Find where the given text appears and provide that cell's center as [x, y] coordinate. 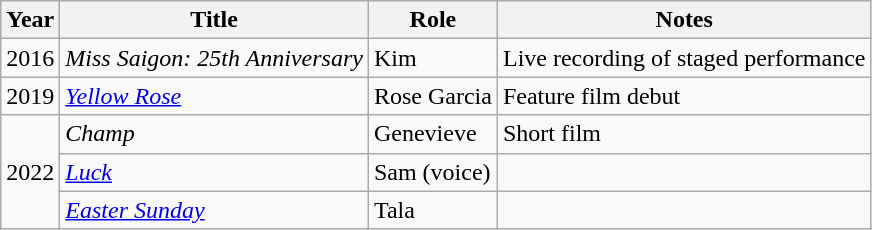
Yellow Rose [214, 96]
Year [30, 20]
Sam (voice) [432, 172]
Rose Garcia [432, 96]
2019 [30, 96]
Kim [432, 58]
Miss Saigon: 25th Anniversary [214, 58]
Easter Sunday [214, 210]
Genevieve [432, 134]
Title [214, 20]
2022 [30, 172]
Champ [214, 134]
2016 [30, 58]
Notes [684, 20]
Role [432, 20]
Feature film debut [684, 96]
Live recording of staged performance [684, 58]
Short film [684, 134]
Tala [432, 210]
Luck [214, 172]
